Scan for the cell matching the given text and deliver its (x, y) coordinate at center. 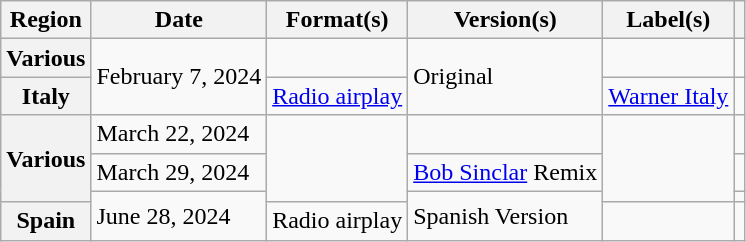
Label(s) (668, 20)
Version(s) (506, 20)
Format(s) (338, 20)
Warner Italy (668, 96)
March 29, 2024 (179, 172)
March 22, 2024 (179, 134)
Italy (46, 96)
February 7, 2024 (179, 77)
Spain (46, 221)
Bob Sinclar Remix (506, 172)
June 28, 2024 (179, 216)
Spanish Version (506, 216)
Date (179, 20)
Original (506, 77)
Region (46, 20)
